Return (x, y) of the center of cell containing provided text 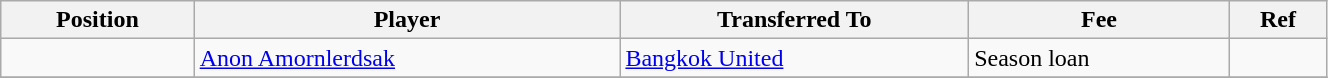
Season loan (1100, 58)
Fee (1100, 20)
Anon Amornlerdsak (407, 58)
Bangkok United (794, 58)
Position (98, 20)
Ref (1278, 20)
Transferred To (794, 20)
Player (407, 20)
